Return the (X, Y) coordinate for the center point of the cell that contains the specified text.  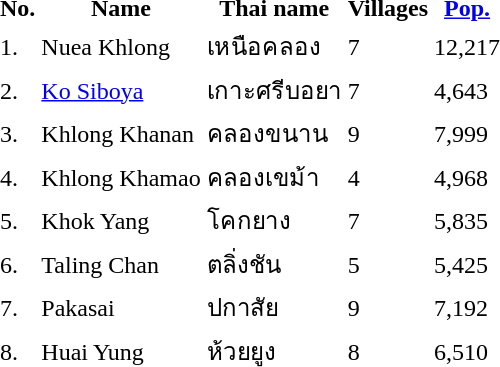
ตลิ่งชัน (274, 264)
เหนือคลอง (274, 46)
โคกยาง (274, 220)
ปกาสัย (274, 308)
คลองเขม้า (274, 177)
Khlong Khanan (121, 134)
Taling Chan (121, 264)
เกาะศรีบอยา (274, 90)
Pakasai (121, 308)
Ko Siboya (121, 90)
5 (388, 264)
Khok Yang (121, 220)
คลองขนาน (274, 134)
Nuea Khlong (121, 46)
Khlong Khamao (121, 177)
4 (388, 177)
